For the text-containing cell, return its midpoint in [x, y] coordinate format. 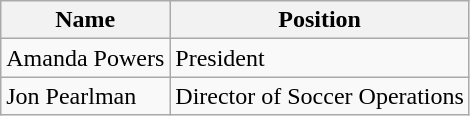
Position [320, 20]
Name [86, 20]
Director of Soccer Operations [320, 96]
Amanda Powers [86, 58]
Jon Pearlman [86, 96]
President [320, 58]
